Provide the (X, Y) coordinate of the cell's center where the given text is located.  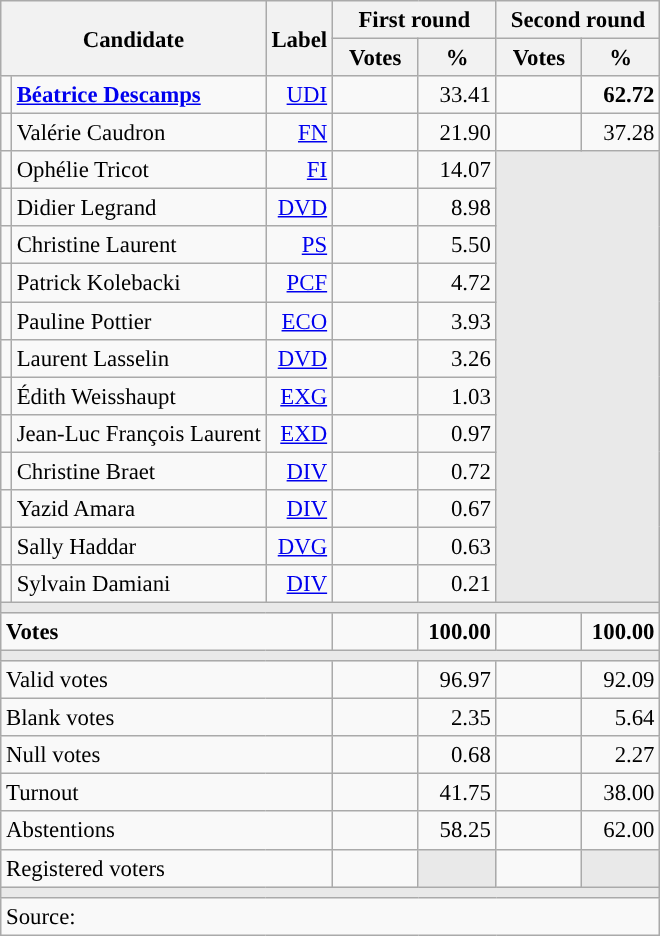
3.26 (457, 358)
Pauline Pottier (138, 321)
Valérie Caudron (138, 133)
Turnout (167, 793)
62.00 (621, 831)
Blank votes (167, 718)
8.98 (457, 208)
Second round (578, 20)
4.72 (457, 283)
0.21 (457, 584)
Jean-Luc François Laurent (138, 433)
0.67 (457, 509)
Abstentions (167, 831)
92.09 (621, 680)
38.00 (621, 793)
3.93 (457, 321)
37.28 (621, 133)
0.63 (457, 546)
58.25 (457, 831)
21.90 (457, 133)
33.41 (457, 95)
PS (299, 245)
Registered voters (167, 868)
Patrick Kolebacki (138, 283)
EXD (299, 433)
Null votes (167, 755)
96.97 (457, 680)
Béatrice Descamps (138, 95)
Sylvain Damiani (138, 584)
Christine Laurent (138, 245)
62.72 (621, 95)
Valid votes (167, 680)
2.35 (457, 718)
Ophélie Tricot (138, 170)
5.64 (621, 718)
Label (299, 38)
Candidate (134, 38)
0.72 (457, 471)
5.50 (457, 245)
14.07 (457, 170)
Christine Braet (138, 471)
ECO (299, 321)
Édith Weisshaupt (138, 396)
FN (299, 133)
PCF (299, 283)
First round (414, 20)
Laurent Lasselin (138, 358)
1.03 (457, 396)
DVG (299, 546)
Yazid Amara (138, 509)
Source: (330, 916)
UDI (299, 95)
FI (299, 170)
0.97 (457, 433)
0.68 (457, 755)
Sally Haddar (138, 546)
Didier Legrand (138, 208)
EXG (299, 396)
2.27 (621, 755)
41.75 (457, 793)
